From the cell containing the given text, extract its center point as [X, Y] coordinate. 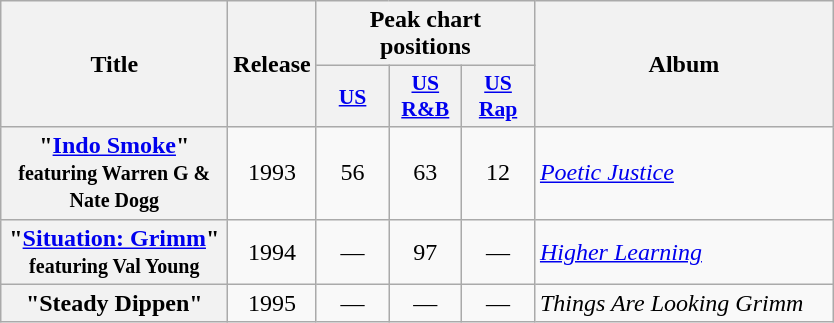
USR&B [426, 96]
1993 [272, 173]
Title [114, 64]
Release [272, 64]
Higher Learning [684, 252]
USRap [498, 96]
63 [426, 173]
1995 [272, 303]
97 [426, 252]
12 [498, 173]
"Indo Smoke" featuring Warren G & Nate Dogg [114, 173]
Peak chart positions [425, 34]
Things Are Looking Grimm [684, 303]
"Steady Dippen" [114, 303]
"Situation: Grimm" featuring Val Young [114, 252]
56 [352, 173]
Poetic Justice [684, 173]
US [352, 96]
Album [684, 64]
1994 [272, 252]
